Pinpoint the cell where the given text exists, returning its [X, Y] midpoint coordinate. 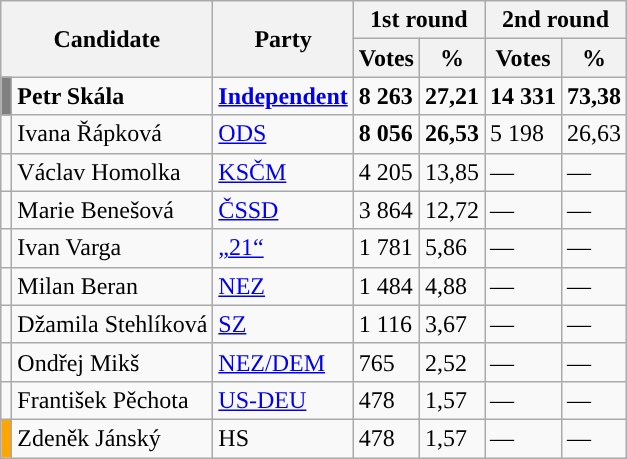
František Pěchota [112, 400]
26,53 [452, 134]
2,52 [452, 362]
Ivana Řápková [112, 134]
NEZ [283, 286]
KSČM [283, 172]
5,86 [452, 248]
12,72 [452, 210]
ODS [283, 134]
8 263 [386, 96]
Džamila Stehlíková [112, 324]
NEZ/DEM [283, 362]
27,21 [452, 96]
3,67 [452, 324]
Ivan Varga [112, 248]
4,88 [452, 286]
Milan Beran [112, 286]
Petr Skála [112, 96]
26,63 [594, 134]
4 205 [386, 172]
Party [283, 39]
14 331 [524, 96]
Václav Homolka [112, 172]
5 198 [524, 134]
73,38 [594, 96]
HS [283, 438]
Marie Benešová [112, 210]
Zdeněk Jánský [112, 438]
13,85 [452, 172]
765 [386, 362]
1st round [418, 20]
8 056 [386, 134]
Ondřej Mikš [112, 362]
ČSSD [283, 210]
Independent [283, 96]
„21“ [283, 248]
2nd round [556, 20]
3 864 [386, 210]
US-DEU [283, 400]
1 484 [386, 286]
SZ [283, 324]
1 116 [386, 324]
1 781 [386, 248]
Candidate [107, 39]
